Scan for the cell matching the given text and deliver its [X, Y] coordinate at center. 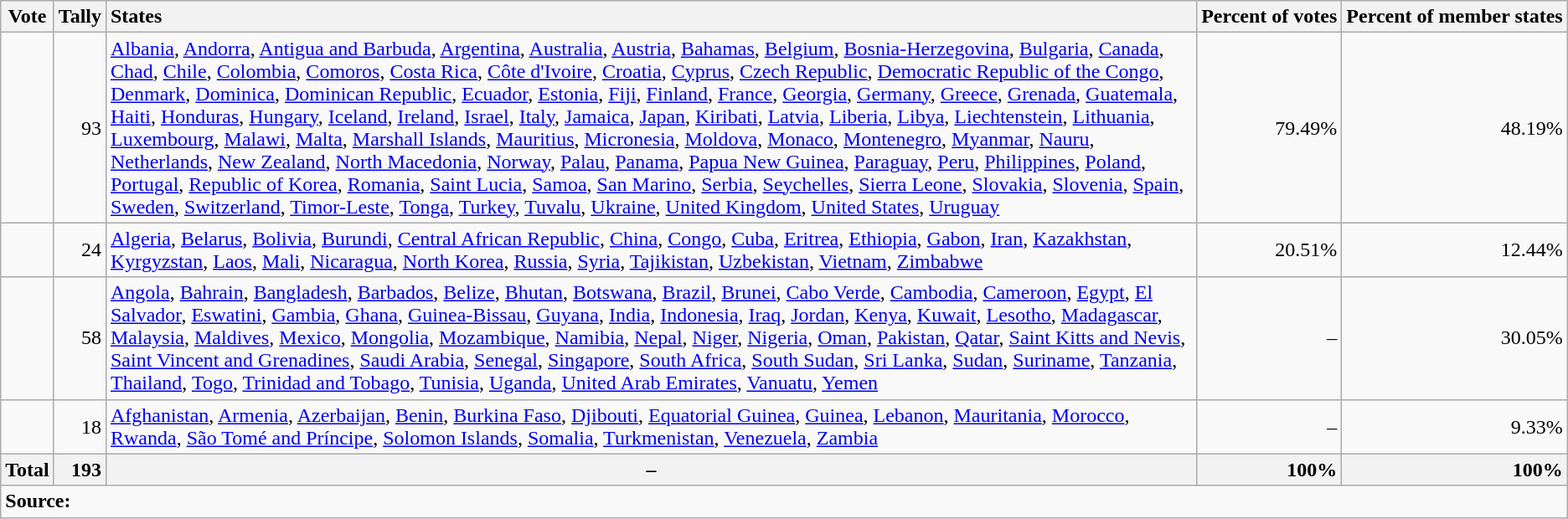
48.19% [1454, 127]
Total [28, 470]
93 [80, 127]
58 [80, 338]
Tally [80, 17]
18 [80, 427]
Percent of member states [1454, 17]
Vote [28, 17]
24 [80, 249]
12.44% [1454, 249]
Percent of votes [1270, 17]
9.33% [1454, 427]
193 [80, 470]
30.05% [1454, 338]
States [651, 17]
20.51% [1270, 249]
Source: [784, 501]
79.49% [1270, 127]
